Find where the given text appears and provide that cell's center as [x, y] coordinate. 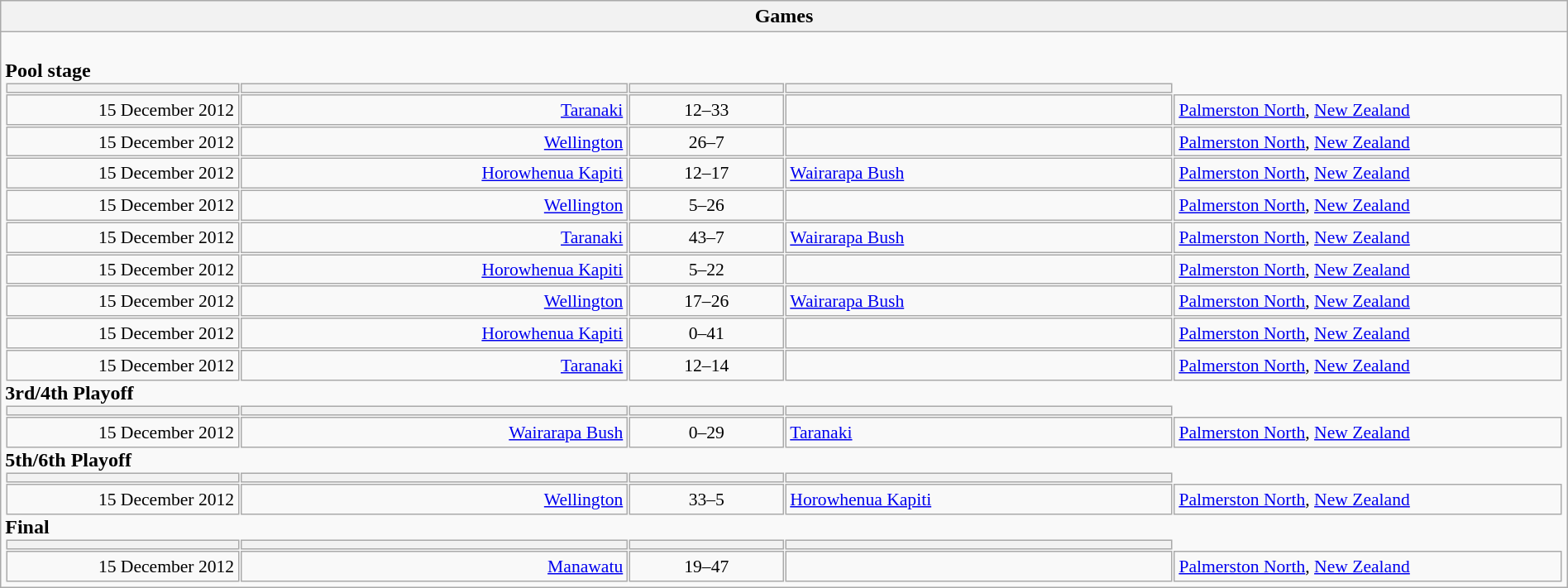
33–5 [706, 500]
12–17 [706, 174]
12–14 [706, 366]
43–7 [706, 237]
19–47 [706, 566]
5–26 [706, 205]
26–7 [706, 142]
0–41 [706, 332]
Manawatu [433, 566]
5–22 [706, 270]
12–33 [706, 109]
0–29 [706, 432]
Games [784, 17]
17–26 [706, 301]
